Output the [X, Y] coordinate of the center of the cell containing the given text.  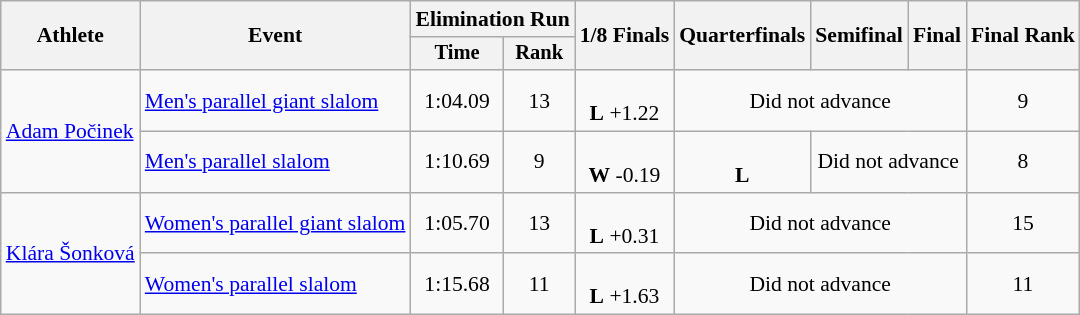
L +1.63 [624, 284]
L +1.22 [624, 100]
Women's parallel giant slalom [276, 224]
Men's parallel giant slalom [276, 100]
Klára Šonková [70, 254]
Athlete [70, 36]
1:15.68 [456, 284]
Adam Počinek [70, 131]
Men's parallel slalom [276, 162]
Women's parallel slalom [276, 284]
8 [1023, 162]
L [742, 162]
1/8 Finals [624, 36]
1:05.70 [456, 224]
Semifinal [859, 36]
Final Rank [1023, 36]
Elimination Run [492, 19]
L +0.31 [624, 224]
1:04.09 [456, 100]
15 [1023, 224]
Quarterfinals [742, 36]
Time [456, 54]
Rank [540, 54]
W -0.19 [624, 162]
1:10.69 [456, 162]
Event [276, 36]
Final [937, 36]
